Return the (X, Y) coordinate for the center point of the cell that contains the specified text.  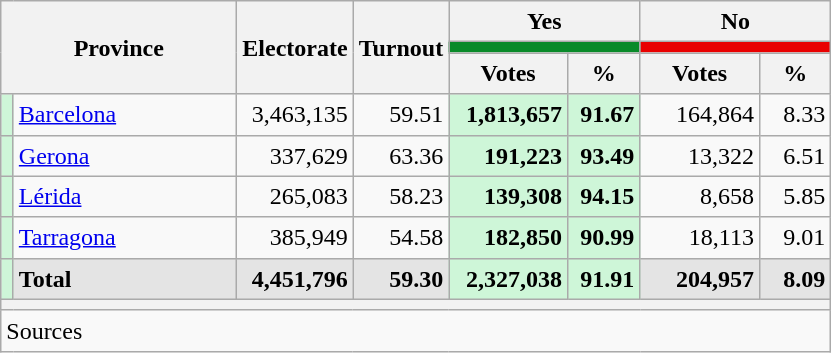
191,223 (508, 156)
8.33 (794, 114)
No (736, 22)
Province (119, 48)
5.85 (794, 196)
337,629 (295, 156)
58.23 (401, 196)
139,308 (508, 196)
54.58 (401, 238)
93.49 (604, 156)
204,957 (700, 278)
265,083 (295, 196)
Tarragona (125, 238)
Lérida (125, 196)
164,864 (700, 114)
90.99 (604, 238)
9.01 (794, 238)
Barcelona (125, 114)
Yes (544, 22)
Sources (416, 330)
182,850 (508, 238)
2,327,038 (508, 278)
6.51 (794, 156)
8.09 (794, 278)
91.91 (604, 278)
91.67 (604, 114)
94.15 (604, 196)
Total (125, 278)
Turnout (401, 48)
1,813,657 (508, 114)
385,949 (295, 238)
Gerona (125, 156)
63.36 (401, 156)
13,322 (700, 156)
3,463,135 (295, 114)
8,658 (700, 196)
4,451,796 (295, 278)
59.30 (401, 278)
18,113 (700, 238)
59.51 (401, 114)
Electorate (295, 48)
